Identify which cell holds the provided text, then report its (X, Y) central coordinate. 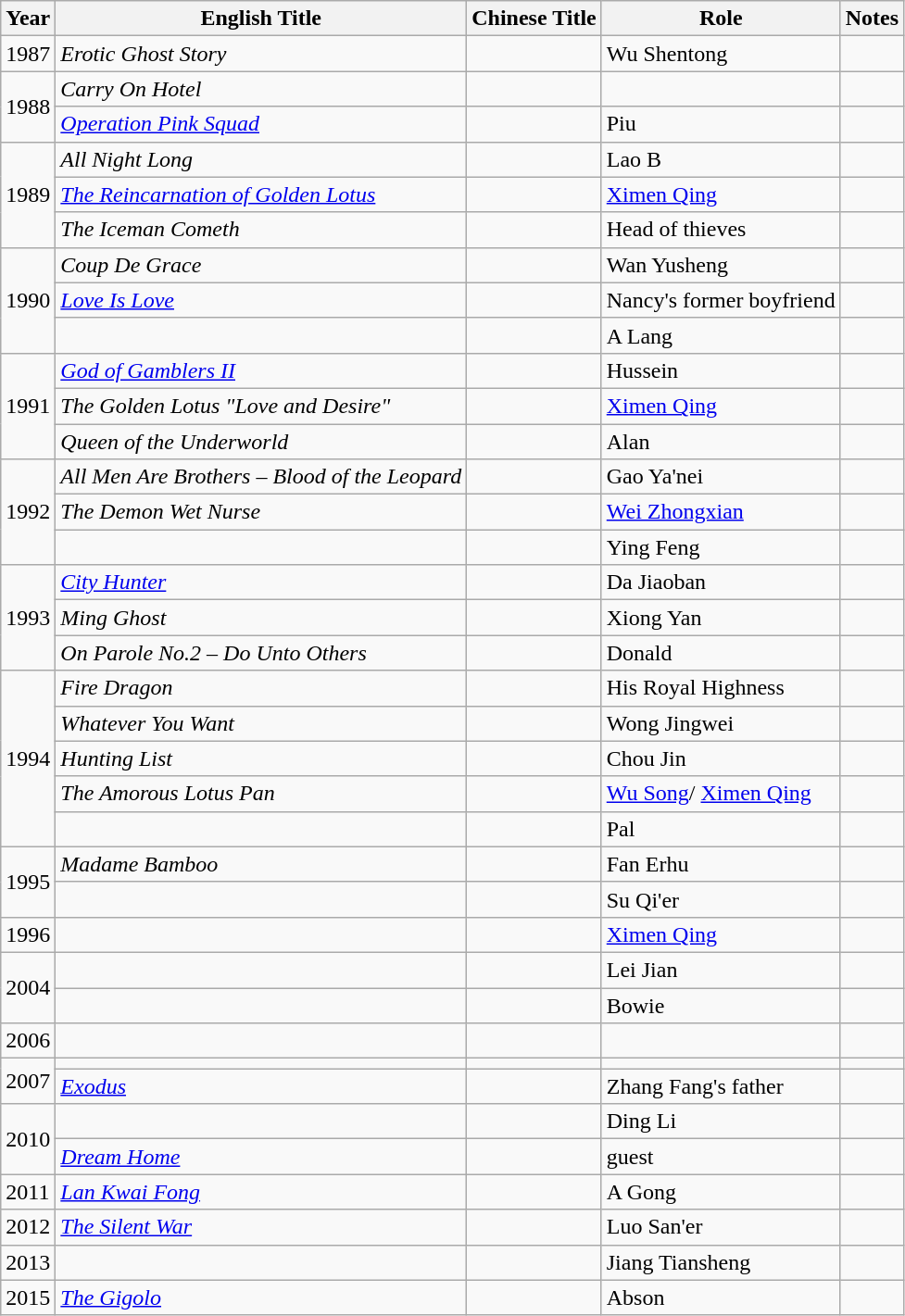
Operation Pink Squad (261, 124)
The Reincarnation of Golden Lotus (261, 194)
Year (28, 19)
2006 (28, 1041)
Su Qi'er (721, 899)
2010 (28, 1139)
The Silent War (261, 1227)
Erotic Ghost Story (261, 54)
1994 (28, 758)
On Parole No.2 – Do Unto Others (261, 653)
Dream Home (261, 1157)
The Demon Wet Nurse (261, 512)
A Lang (721, 335)
1992 (28, 512)
2007 (28, 1082)
Donald (721, 653)
Whatever You Want (261, 723)
2012 (28, 1227)
Luo San'er (721, 1227)
Zhang Fang's father (721, 1086)
Ying Feng (721, 547)
The Amorous Lotus Pan (261, 794)
Queen of the Underworld (261, 442)
1990 (28, 300)
1988 (28, 107)
Head of thieves (721, 230)
Notes (872, 19)
2011 (28, 1192)
Exodus (261, 1086)
Abson (721, 1297)
Chinese Title (534, 19)
Lei Jian (721, 970)
Xiong Yan (721, 618)
The Iceman Cometh (261, 230)
1995 (28, 882)
All Night Long (261, 159)
1993 (28, 618)
A Gong (721, 1192)
Chou Jin (721, 758)
God of Gamblers II (261, 370)
Lao B (721, 159)
Carry On Hotel (261, 89)
English Title (261, 19)
His Royal Highness (721, 688)
Wei Zhongxian (721, 512)
Wu Shentong (721, 54)
Nancy's former boyfriend (721, 300)
Jiang Tiansheng (721, 1262)
City Hunter (261, 583)
1987 (28, 54)
2015 (28, 1297)
Lan Kwai Fong (261, 1192)
guest (721, 1157)
The Gigolo (261, 1297)
Da Jiaoban (721, 583)
1989 (28, 194)
1996 (28, 934)
Pal (721, 829)
Fan Erhu (721, 864)
Coup De Grace (261, 265)
2004 (28, 987)
Hussein (721, 370)
Wu Song/ Ximen Qing (721, 794)
Bowie (721, 1005)
Wong Jingwei (721, 723)
Piu (721, 124)
Love Is Love (261, 300)
Madame Bamboo (261, 864)
Alan (721, 442)
All Men Are Brothers – Blood of the Leopard (261, 477)
The Golden Lotus "Love and Desire" (261, 406)
Ming Ghost (261, 618)
Wan Yusheng (721, 265)
Fire Dragon (261, 688)
Hunting List (261, 758)
Ding Li (721, 1122)
Role (721, 19)
2013 (28, 1262)
1991 (28, 406)
Gao Ya'nei (721, 477)
